Extract the (X, Y) coordinate from the center of the cell holding the provided text.  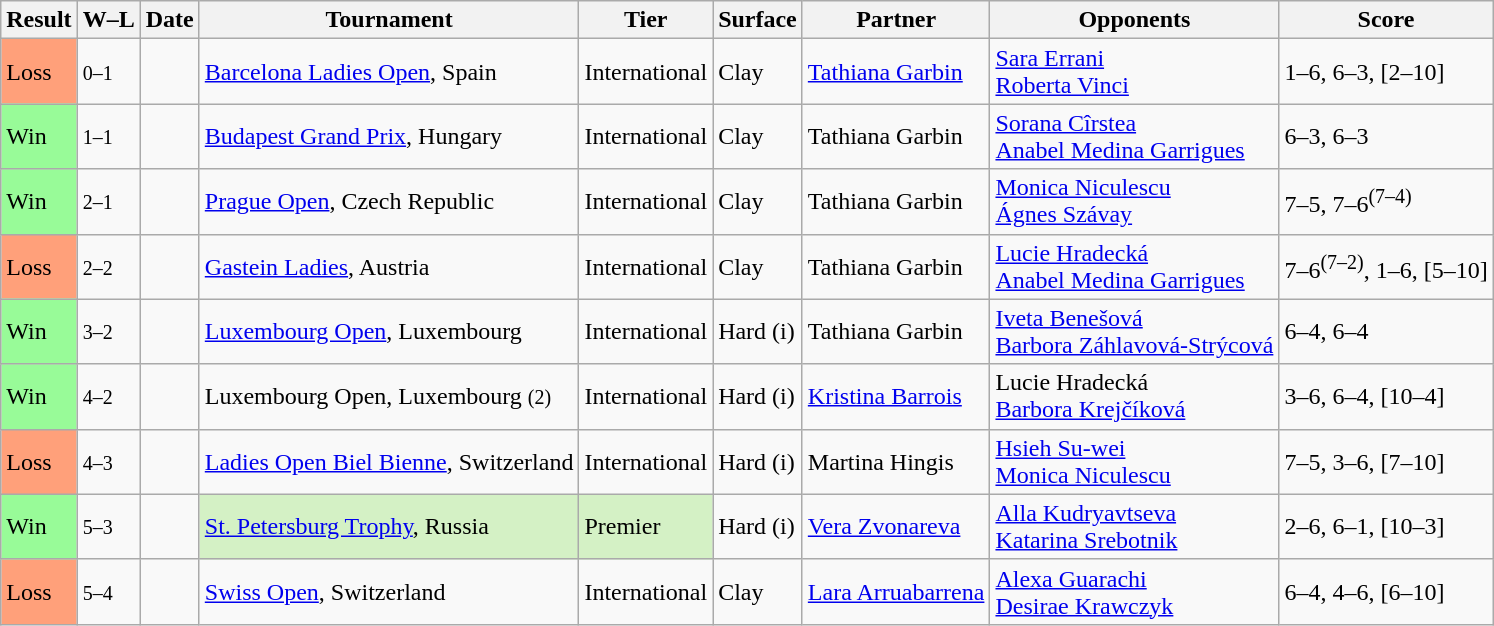
Luxembourg Open, Luxembourg (2) (389, 396)
Partner (896, 20)
6–3, 6–3 (1386, 136)
5–3 (108, 526)
Sara Errani Roberta Vinci (1134, 72)
Score (1386, 20)
St. Petersburg Trophy, Russia (389, 526)
Prague Open, Czech Republic (389, 202)
Luxembourg Open, Luxembourg (389, 332)
Monica Niculescu Ágnes Szávay (1134, 202)
6–4, 4–6, [6–10] (1386, 592)
Date (170, 20)
Lucie Hradecká Anabel Medina Garrigues (1134, 266)
3–6, 6–4, [10–4] (1386, 396)
2–6, 6–1, [10–3] (1386, 526)
1–1 (108, 136)
4–3 (108, 462)
5–4 (108, 592)
Ladies Open Biel Bienne, Switzerland (389, 462)
2–1 (108, 202)
Alexa Guarachi Desirae Krawczyk (1134, 592)
Iveta Benešová Barbora Záhlavová-Strýcová (1134, 332)
Gastein Ladies, Austria (389, 266)
7–5, 7–6(7–4) (1386, 202)
Swiss Open, Switzerland (389, 592)
4–2 (108, 396)
Opponents (1134, 20)
0–1 (108, 72)
6–4, 6–4 (1386, 332)
Tier (646, 20)
Surface (758, 20)
Lucie Hradecká Barbora Krejčíková (1134, 396)
3–2 (108, 332)
1–6, 6–3, [2–10] (1386, 72)
Barcelona Ladies Open, Spain (389, 72)
Budapest Grand Prix, Hungary (389, 136)
Lara Arruabarrena (896, 592)
Martina Hingis (896, 462)
Alla Kudryavtseva Katarina Srebotnik (1134, 526)
Hsieh Su-wei Monica Niculescu (1134, 462)
7–5, 3–6, [7–10] (1386, 462)
Tournament (389, 20)
Kristina Barrois (896, 396)
7–6(7–2), 1–6, [5–10] (1386, 266)
Premier (646, 526)
2–2 (108, 266)
Vera Zvonareva (896, 526)
Sorana Cîrstea Anabel Medina Garrigues (1134, 136)
Result (39, 20)
W–L (108, 20)
